Determine the [X, Y] coordinate at the center of the cell enclosing the given text.  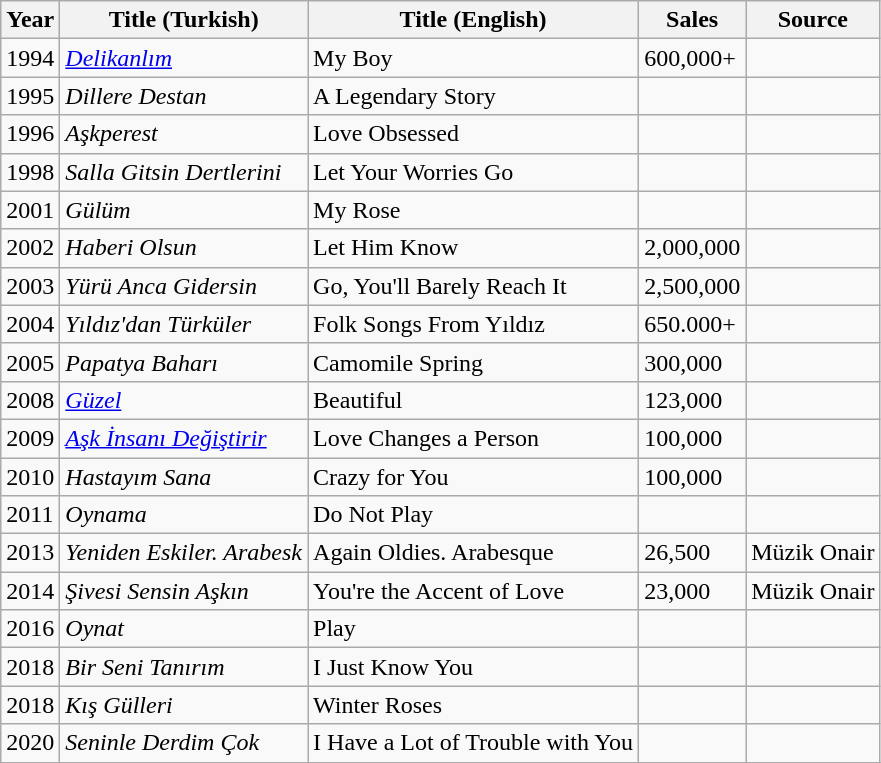
My Rose [474, 210]
2010 [30, 477]
Love Obsessed [474, 134]
A Legendary Story [474, 96]
Let Him Know [474, 248]
1996 [30, 134]
Go, You'll Barely Reach It [474, 286]
2003 [30, 286]
Yeniden Eskiler. Arabesk [184, 553]
1998 [30, 172]
Camomile Spring [474, 362]
2014 [30, 591]
26,500 [692, 553]
Title (Turkish) [184, 20]
Yürü Anca Gidersin [184, 286]
2020 [30, 743]
Haberi Olsun [184, 248]
2001 [30, 210]
Play [474, 629]
1994 [30, 58]
2009 [30, 438]
Bir Seni Tanırım [184, 667]
Crazy for You [474, 477]
Sales [692, 20]
Oynama [184, 515]
Title (English) [474, 20]
Do Not Play [474, 515]
Dillere Destan [184, 96]
600,000+ [692, 58]
Aşkperest [184, 134]
Kış Gülleri [184, 705]
300,000 [692, 362]
2,500,000 [692, 286]
Year [30, 20]
Aşk İnsanı Değiştirir [184, 438]
Şivesi Sensin Aşkın [184, 591]
Gülüm [184, 210]
Source [813, 20]
2,000,000 [692, 248]
Delikanlım [184, 58]
Love Changes a Person [474, 438]
2004 [30, 324]
Oynat [184, 629]
Güzel [184, 400]
1995 [30, 96]
650.000+ [692, 324]
Seninle Derdim Çok [184, 743]
My Boy [474, 58]
2008 [30, 400]
2016 [30, 629]
Folk Songs From Yıldız [474, 324]
2011 [30, 515]
Papatya Baharı [184, 362]
2013 [30, 553]
I Just Know You [474, 667]
Beautiful [474, 400]
123,000 [692, 400]
You're the Accent of Love [474, 591]
23,000 [692, 591]
2005 [30, 362]
Salla Gitsin Dertlerini [184, 172]
Again Oldies. Arabesque [474, 553]
2002 [30, 248]
I Have a Lot of Trouble with You [474, 743]
Yıldız'dan Türküler [184, 324]
Hastayım Sana [184, 477]
Let Your Worries Go [474, 172]
Winter Roses [474, 705]
